Search for the cell housing the specified text and yield its (X, Y) center coordinate. 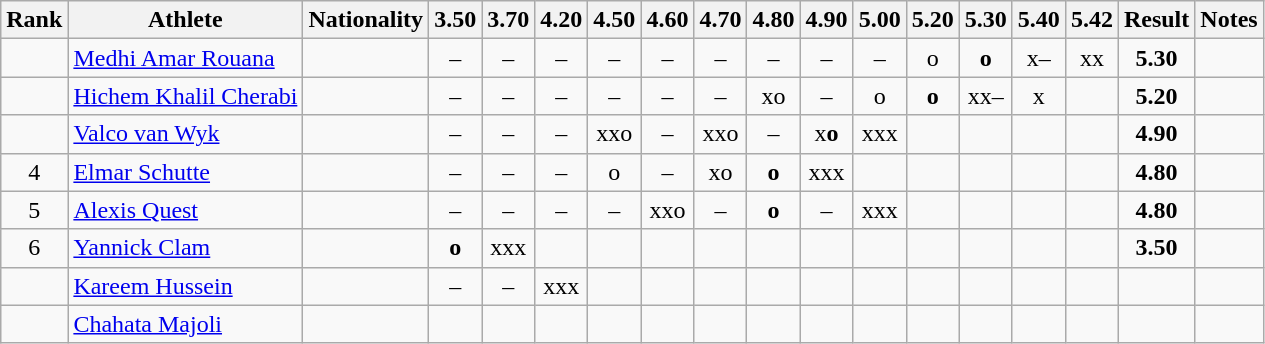
Elmar Schutte (186, 172)
4.60 (668, 20)
Valco van Wyk (186, 134)
Alexis Quest (186, 210)
5.40 (1038, 20)
5.42 (1092, 20)
3.70 (508, 20)
4.70 (720, 20)
x– (1038, 58)
Result (1156, 20)
4 (34, 172)
5.00 (880, 20)
5 (34, 210)
xx (1092, 58)
Nationality (366, 20)
Chahata Majoli (186, 324)
Yannick Clam (186, 248)
Medhi Amar Rouana (186, 58)
Notes (1229, 20)
x (1038, 96)
xx– (986, 96)
Rank (34, 20)
Hichem Khalil Cherabi (186, 96)
6 (34, 248)
Kareem Hussein (186, 286)
Athlete (186, 20)
4.50 (614, 20)
4.20 (562, 20)
